Return (X, Y) of the center of cell containing provided text 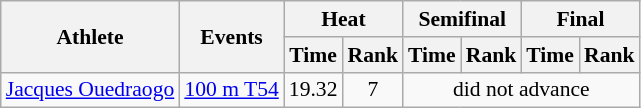
Final (580, 19)
Semifinal (462, 19)
Events (231, 36)
7 (374, 90)
did not advance (521, 90)
Heat (344, 19)
Athlete (90, 36)
19.32 (314, 90)
100 m T54 (231, 90)
Jacques Ouedraogo (90, 90)
